Extract the [X, Y] coordinate from the center of the cell holding the provided text.  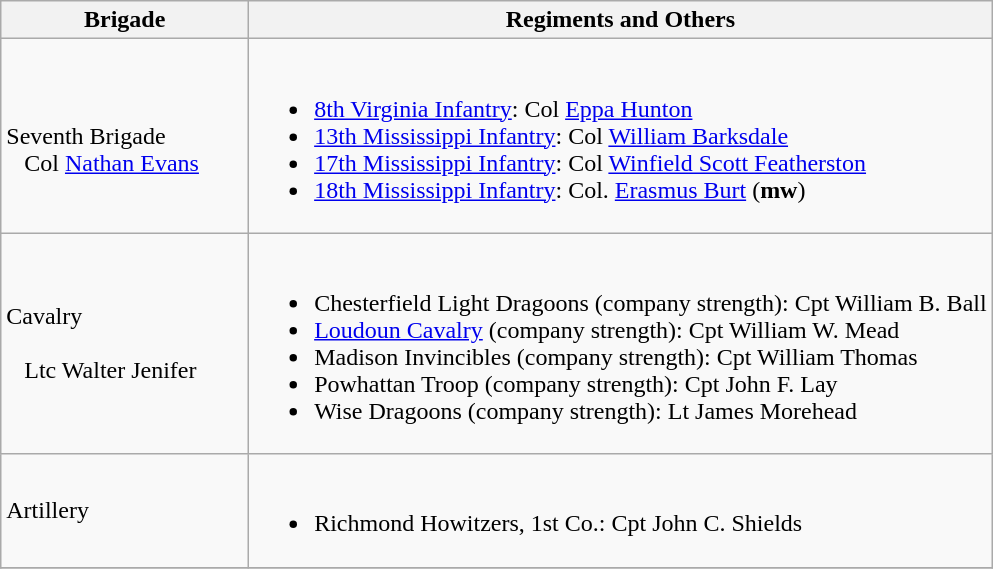
Cavalry Ltc Walter Jenifer [125, 344]
Regiments and Others [621, 20]
Brigade [125, 20]
Seventh Brigade Col Nathan Evans [125, 136]
Richmond Howitzers, 1st Co.: Cpt John C. Shields [621, 510]
Artillery [125, 510]
